Identify which cell holds the provided text, then report its [X, Y] central coordinate. 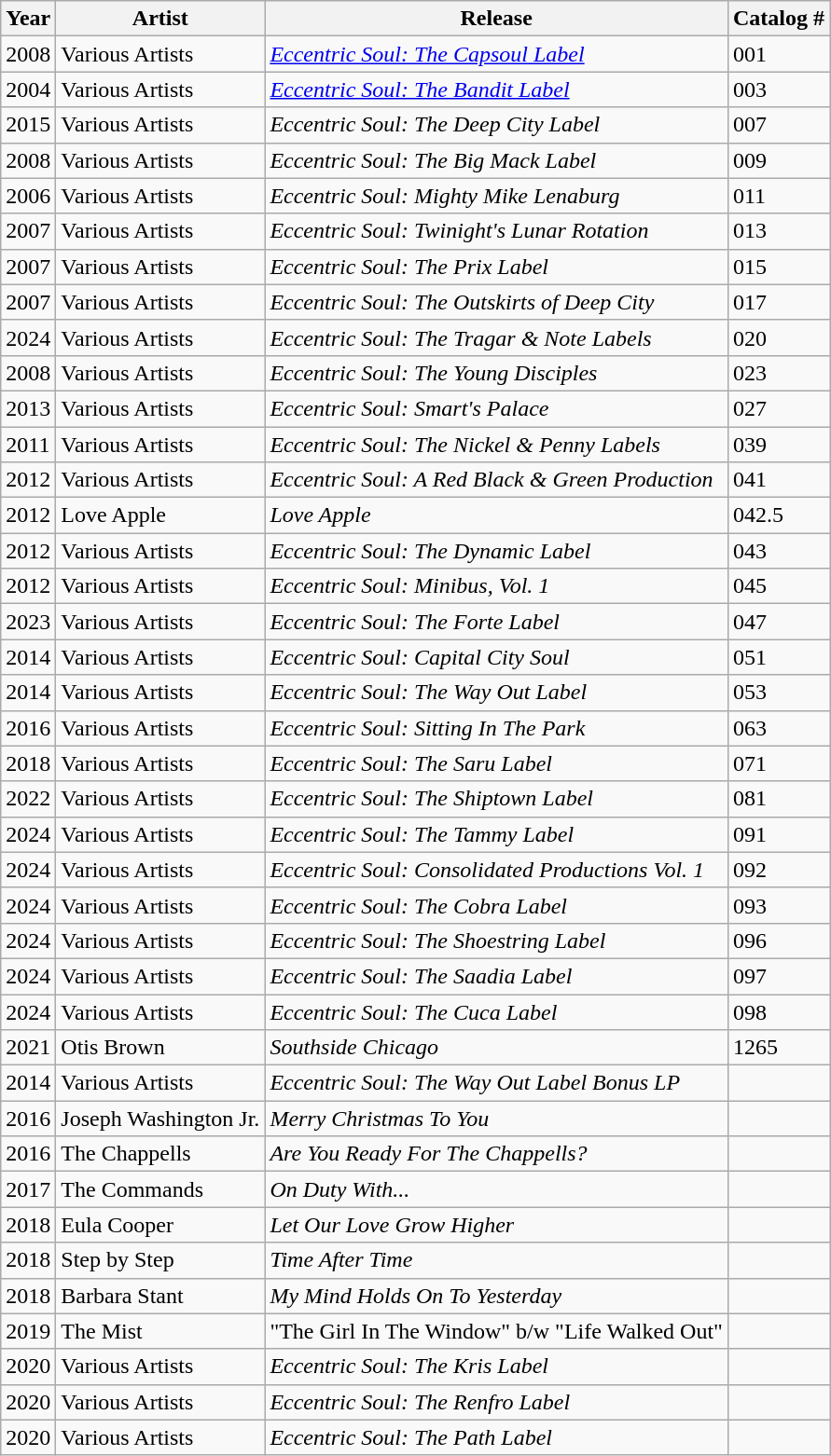
039 [778, 445]
Are You Ready For The Chappells? [496, 1154]
My Mind Holds On To Yesterday [496, 1296]
Artist [160, 19]
Eccentric Soul: The Outskirts of Deep City [496, 302]
2022 [28, 799]
Eccentric Soul: The Renfro Label [496, 1402]
Otis Brown [160, 1048]
063 [778, 728]
Let Our Love Grow Higher [496, 1225]
Step by Step [160, 1260]
Eccentric Soul: The Big Mack Label [496, 160]
Eccentric Soul: The Way Out Label Bonus LP [496, 1083]
011 [778, 196]
Eccentric Soul: The Tammy Label [496, 834]
Eccentric Soul: Sitting In The Park [496, 728]
2019 [28, 1331]
Eccentric Soul: The Deep City Label [496, 125]
003 [778, 89]
047 [778, 622]
The Mist [160, 1331]
Eccentric Soul: A Red Black & Green Production [496, 480]
Barbara Stant [160, 1296]
098 [778, 1011]
"The Girl In The Window" b/w "Life Walked Out" [496, 1331]
Time After Time [496, 1260]
Eccentric Soul: Mighty Mike Lenaburg [496, 196]
Release [496, 19]
On Duty With... [496, 1189]
093 [778, 905]
2004 [28, 89]
Eccentric Soul: The Dynamic Label [496, 551]
1265 [778, 1048]
Eccentric Soul: Minibus, Vol. 1 [496, 586]
091 [778, 834]
Eccentric Soul: The Capsoul Label [496, 54]
001 [778, 54]
051 [778, 657]
2015 [28, 125]
2023 [28, 622]
020 [778, 337]
017 [778, 302]
Eccentric Soul: The Bandit Label [496, 89]
Southside Chicago [496, 1048]
027 [778, 408]
The Commands [160, 1189]
Eccentric Soul: The Young Disciples [496, 373]
043 [778, 551]
Merry Christmas To You [496, 1119]
2006 [28, 196]
023 [778, 373]
081 [778, 799]
Eccentric Soul: The Tragar & Note Labels [496, 337]
Eccentric Soul: The Saru Label [496, 763]
045 [778, 586]
2021 [28, 1048]
013 [778, 231]
Eccentric Soul: The Forte Label [496, 622]
092 [778, 870]
The Chappells [160, 1154]
096 [778, 941]
041 [778, 480]
Eccentric Soul: The Saadia Label [496, 976]
Eccentric Soul: Capital City Soul [496, 657]
2013 [28, 408]
2011 [28, 445]
Eccentric Soul: Smart's Palace [496, 408]
Eccentric Soul: The Kris Label [496, 1367]
042.5 [778, 515]
007 [778, 125]
Eccentric Soul: The Cobra Label [496, 905]
Eccentric Soul: Twinight's Lunar Rotation [496, 231]
Year [28, 19]
Eccentric Soul: The Prix Label [496, 267]
015 [778, 267]
Eccentric Soul: The Path Label [496, 1437]
053 [778, 693]
Eccentric Soul: The Shoestring Label [496, 941]
Eccentric Soul: Consolidated Productions Vol. 1 [496, 870]
Eccentric Soul: The Shiptown Label [496, 799]
Joseph Washington Jr. [160, 1119]
Eula Cooper [160, 1225]
071 [778, 763]
Eccentric Soul: The Cuca Label [496, 1011]
Eccentric Soul: The Nickel & Penny Labels [496, 445]
Eccentric Soul: The Way Out Label [496, 693]
009 [778, 160]
097 [778, 976]
2017 [28, 1189]
Catalog # [778, 19]
